Detect which cell encompasses the target text, then output its (X, Y) center coordinate. 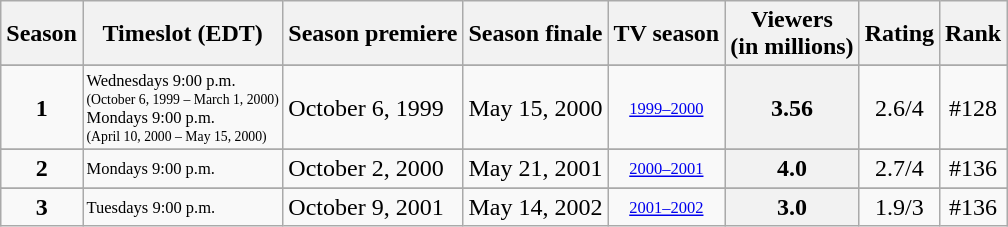
October 2, 2000 (373, 168)
2000–2001 (666, 168)
May 15, 2000 (536, 108)
October 6, 1999 (373, 108)
Wednesdays 9:00 p.m.(October 6, 1999 – March 1, 2000)Mondays 9:00 p.m.(April 10, 2000 – May 15, 2000) (182, 108)
3 (42, 207)
1999–2000 (666, 108)
1.9/3 (899, 207)
#128 (974, 108)
2001–2002 (666, 207)
Season (42, 34)
3.0 (792, 207)
Season premiere (373, 34)
Viewers(in millions) (792, 34)
Tuesdays 9:00 p.m. (182, 207)
October 9, 2001 (373, 207)
Rank (974, 34)
May 14, 2002 (536, 207)
4.0 (792, 168)
2 (42, 168)
3.56 (792, 108)
2.7/4 (899, 168)
1 (42, 108)
Timeslot (EDT) (182, 34)
May 21, 2001 (536, 168)
Mondays 9:00 p.m. (182, 168)
Season finale (536, 34)
2.6/4 (899, 108)
TV season (666, 34)
Rating (899, 34)
